Provide the [X, Y] coordinate of the cell's center where the given text is located.  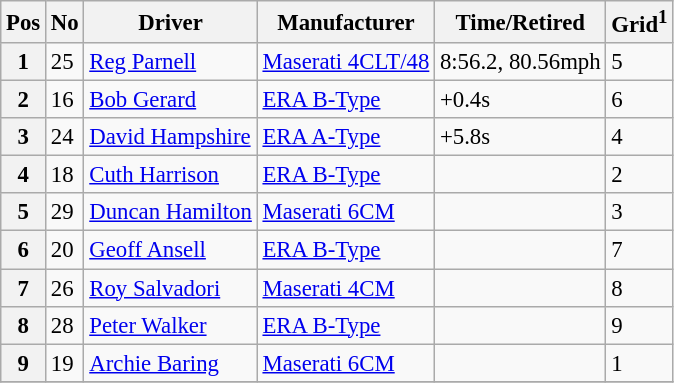
Peter Walker [170, 325]
25 [65, 62]
Duncan Hamilton [170, 213]
Maserati 4CLT/48 [346, 62]
8:56.2, 80.56mph [520, 62]
Driver [170, 22]
16 [65, 100]
Time/Retired [520, 22]
28 [65, 325]
24 [65, 137]
29 [65, 213]
ERA A-Type [346, 137]
David Hampshire [170, 137]
No [65, 22]
Cuth Harrison [170, 175]
Geoff Ansell [170, 250]
26 [65, 288]
Archie Baring [170, 363]
Manufacturer [346, 22]
Bob Gerard [170, 100]
Reg Parnell [170, 62]
19 [65, 363]
+5.8s [520, 137]
18 [65, 175]
Maserati 4CM [346, 288]
Roy Salvadori [170, 288]
20 [65, 250]
+0.4s [520, 100]
Pos [24, 22]
Grid1 [640, 22]
